Pinpoint the cell where the given text exists, returning its (X, Y) midpoint coordinate. 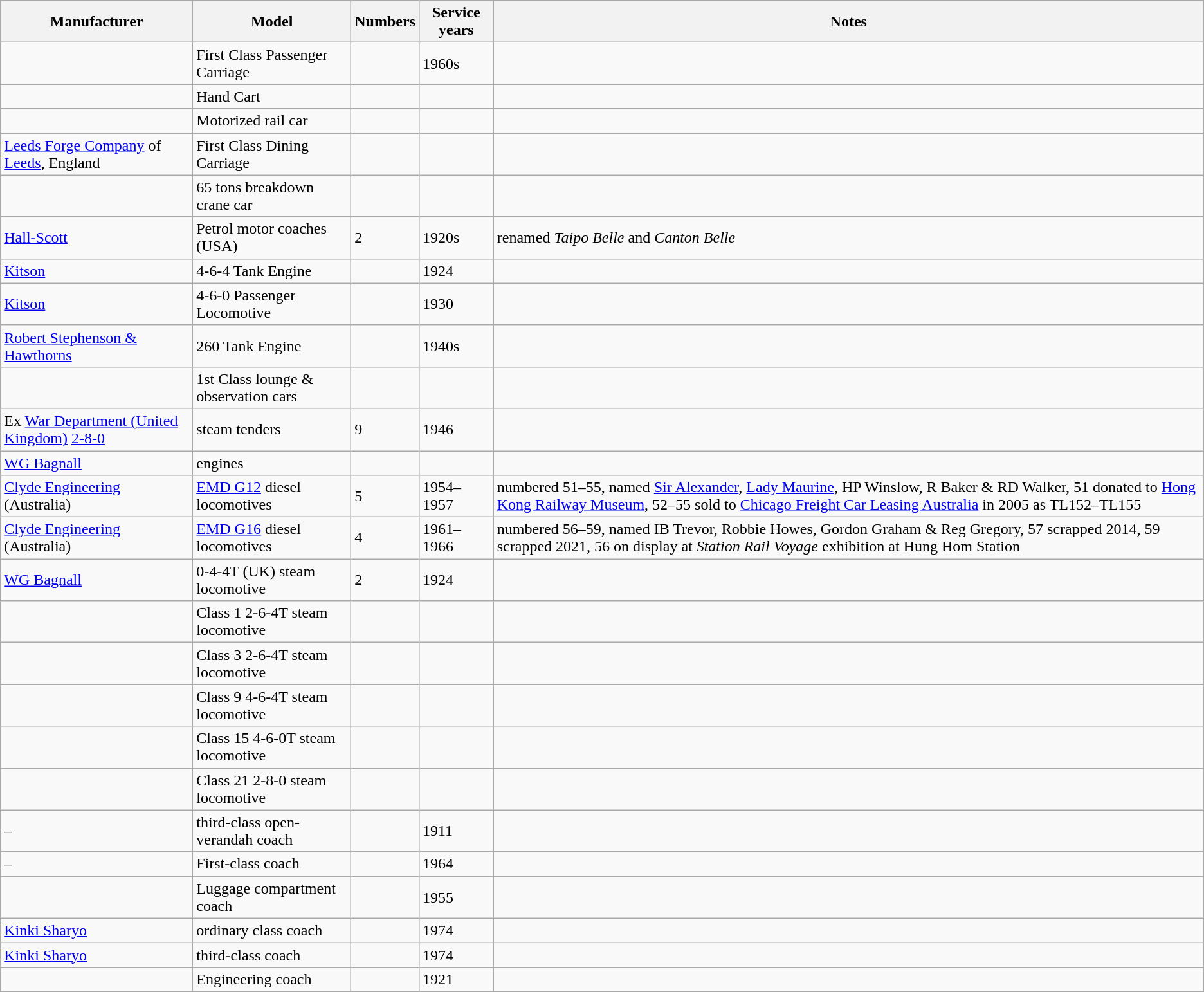
Class 9 4-6-4T steam locomotive (272, 705)
1955 (456, 897)
1921 (456, 979)
Class 3 2-6-4T steam locomotive (272, 664)
ordinary class coach (272, 930)
1946 (456, 430)
First Class Passenger Carriage (272, 63)
Engineering coach (272, 979)
1920s (456, 238)
Leeds Forge Company of Leeds, England (96, 154)
EMD G16 diesel locomotives (272, 538)
steam tenders (272, 430)
1911 (456, 831)
1964 (456, 864)
Class 1 2-6-4T steam locomotive (272, 621)
Class 21 2-8-0 steam locomotive (272, 789)
4-6-0 Passenger Locomotive (272, 304)
third-class coach (272, 955)
260 Tank Engine (272, 346)
Manufacturer (96, 22)
4 (385, 538)
1960s (456, 63)
First Class Dining Carriage (272, 154)
engines (272, 463)
5 (385, 497)
Hall-Scott (96, 238)
1940s (456, 346)
Numbers (385, 22)
EMD G12 diesel locomotives (272, 497)
Class 15 4-6-0T steam locomotive (272, 748)
Motorized rail car (272, 121)
1st Class lounge & observation cars (272, 387)
third-class open-verandah coach (272, 831)
renamed Taipo Belle and Canton Belle (848, 238)
1954–1957 (456, 497)
Hand Cart (272, 96)
Notes (848, 22)
Luggage compartment coach (272, 897)
4-6-4 Tank Engine (272, 271)
1961–1966 (456, 538)
65 tons breakdown crane car (272, 196)
Ex War Department (United Kingdom) 2-8-0 (96, 430)
First-class coach (272, 864)
Model (272, 22)
Robert Stephenson & Hawthorns (96, 346)
Petrol motor coaches (USA) (272, 238)
1930 (456, 304)
Service years (456, 22)
0-4-4T (UK) steam locomotive (272, 580)
9 (385, 430)
